Provide the (x, y) coordinate of the cell's center where the given text is located.  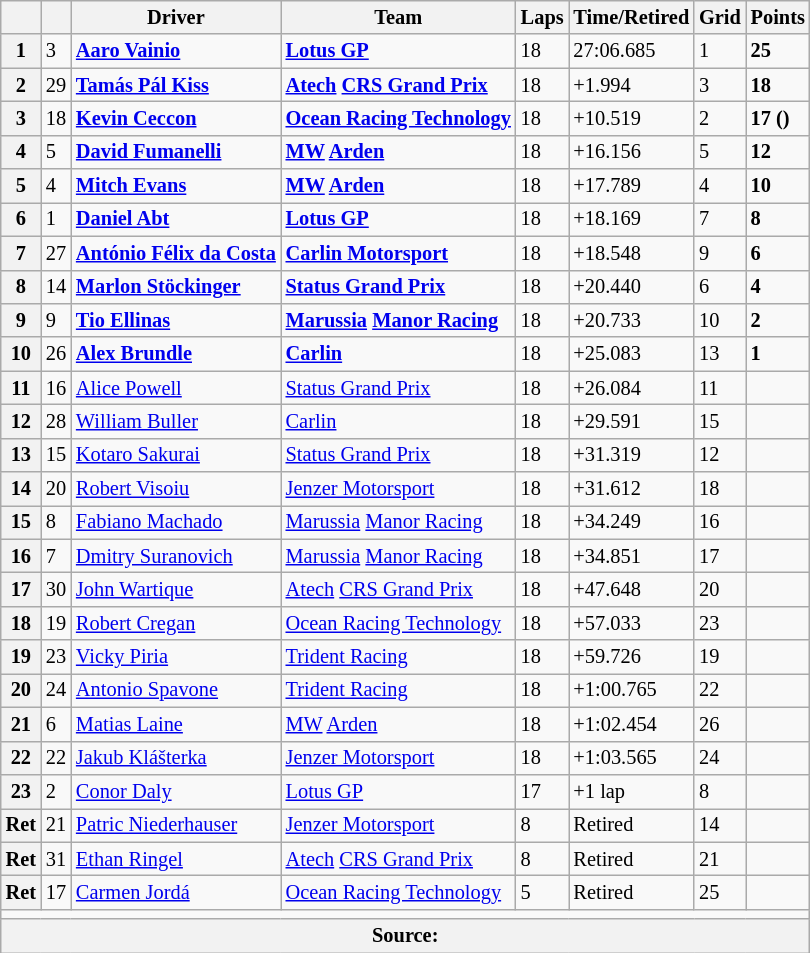
30 (56, 589)
+20.733 (632, 320)
Fabiano Machado (176, 522)
28 (56, 421)
David Fumanelli (176, 152)
+1:02.454 (632, 724)
Time/Retired (632, 17)
Tamás Pál Kiss (176, 85)
Source: (406, 936)
+47.648 (632, 589)
+1.994 (632, 85)
Tio Ellinas (176, 320)
Dmitry Suranovich (176, 556)
27 (56, 253)
+18.548 (632, 253)
27:06.685 (632, 51)
Jakub Klášterka (176, 758)
Marlon Stöckinger (176, 287)
Ethan Ringel (176, 859)
31 (56, 859)
+29.591 (632, 421)
Alice Powell (176, 388)
Carmen Jordá (176, 892)
+34.851 (632, 556)
+59.726 (632, 657)
+10.519 (632, 118)
Patric Niederhauser (176, 825)
Carlin Motorsport (398, 253)
Robert Visoiu (176, 489)
Daniel Abt (176, 219)
William Buller (176, 421)
+1:03.565 (632, 758)
Team (398, 17)
29 (56, 85)
Antonio Spavone (176, 690)
Matias Laine (176, 724)
António Félix da Costa (176, 253)
+1 lap (632, 791)
Laps (542, 17)
Kotaro Sakurai (176, 455)
+17.789 (632, 186)
+18.169 (632, 219)
John Wartique (176, 589)
+31.319 (632, 455)
+34.249 (632, 522)
Aaro Vainio (176, 51)
Kevin Ceccon (176, 118)
+26.084 (632, 388)
+1:00.765 (632, 690)
+31.612 (632, 489)
Conor Daly (176, 791)
Driver (176, 17)
Points (778, 17)
Robert Cregan (176, 623)
Vicky Piria (176, 657)
17 () (778, 118)
+57.033 (632, 623)
Grid (720, 17)
Alex Brundle (176, 354)
+16.156 (632, 152)
+20.440 (632, 287)
+25.083 (632, 354)
Mitch Evans (176, 186)
